Detect which cell encompasses the target text, then output its (x, y) center coordinate. 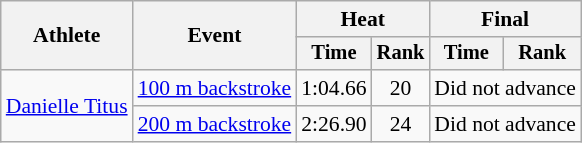
2:26.90 (334, 124)
Athlete (67, 36)
Danielle Titus (67, 106)
1:04.66 (334, 88)
Heat (362, 19)
Final (505, 19)
200 m backstroke (215, 124)
20 (401, 88)
24 (401, 124)
Event (215, 36)
100 m backstroke (215, 88)
